Identify which cell holds the provided text, then report its [x, y] central coordinate. 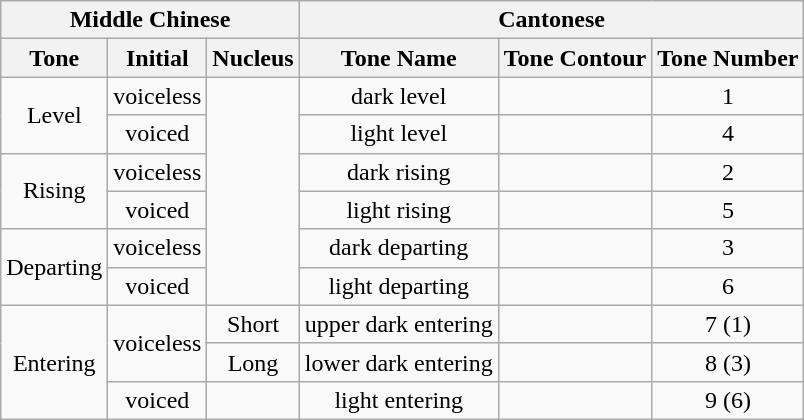
8 (3) [728, 362]
2 [728, 172]
3 [728, 248]
Tone Name [398, 58]
4 [728, 134]
light departing [398, 286]
Middle Chinese [150, 20]
6 [728, 286]
Nucleus [253, 58]
Initial [158, 58]
light entering [398, 400]
7 (1) [728, 324]
light level [398, 134]
Departing [54, 267]
Tone Contour [575, 58]
5 [728, 210]
9 (6) [728, 400]
Rising [54, 191]
dark departing [398, 248]
Entering [54, 362]
Cantonese [552, 20]
light rising [398, 210]
dark rising [398, 172]
upper dark entering [398, 324]
Tone [54, 58]
1 [728, 96]
Long [253, 362]
lower dark entering [398, 362]
Tone Number [728, 58]
Short [253, 324]
Level [54, 115]
dark level [398, 96]
